Provide the (x, y) coordinate of the cell's center where the given text is located.  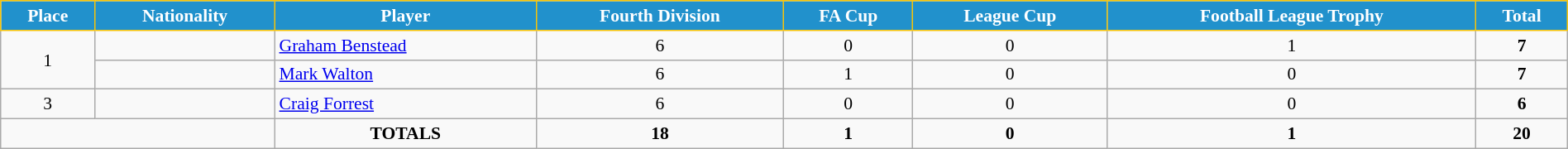
3 (48, 104)
20 (1522, 134)
Craig Forrest (405, 104)
Player (405, 16)
Football League Trophy (1292, 16)
Mark Walton (405, 74)
Place (48, 16)
FA Cup (849, 16)
Total (1522, 16)
League Cup (1011, 16)
TOTALS (405, 134)
18 (660, 134)
Graham Benstead (405, 46)
Nationality (185, 16)
Fourth Division (660, 16)
